Detect which cell encompasses the target text, then output its (x, y) center coordinate. 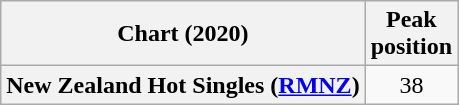
38 (411, 85)
Chart (2020) (183, 34)
New Zealand Hot Singles (RMNZ) (183, 85)
Peakposition (411, 34)
